Return the (X, Y) coordinate for the center point of the cell that contains the specified text.  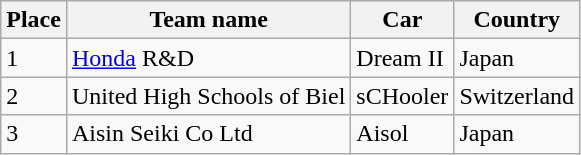
Team name (208, 20)
Aisin Seiki Co Ltd (208, 134)
Switzerland (517, 96)
3 (34, 134)
Dream II (402, 58)
1 (34, 58)
Aisol (402, 134)
2 (34, 96)
Car (402, 20)
Country (517, 20)
sCHooler (402, 96)
United High Schools of Biel (208, 96)
Honda R&D (208, 58)
Place (34, 20)
